Return [x, y] of the center of cell containing provided text 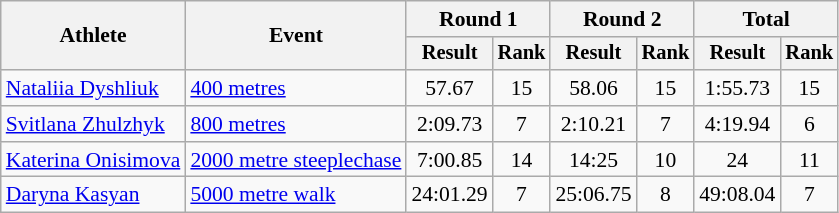
14:25 [593, 160]
24 [737, 160]
57.67 [449, 88]
Event [296, 36]
4:19.94 [737, 124]
Round 2 [622, 19]
58.06 [593, 88]
7:00.85 [449, 160]
10 [666, 160]
Nataliia Dyshliuk [94, 88]
24:01.29 [449, 195]
800 metres [296, 124]
2:09.73 [449, 124]
Katerina Onisimova [94, 160]
11 [809, 160]
8 [666, 195]
5000 metre walk [296, 195]
Round 1 [478, 19]
Svitlana Zhulzhyk [94, 124]
6 [809, 124]
2:10.21 [593, 124]
Daryna Kasyan [94, 195]
Total [766, 19]
14 [522, 160]
Athlete [94, 36]
25:06.75 [593, 195]
1:55.73 [737, 88]
49:08.04 [737, 195]
400 metres [296, 88]
2000 metre steeplechase [296, 160]
